From the cell containing the given text, extract its center point as [X, Y] coordinate. 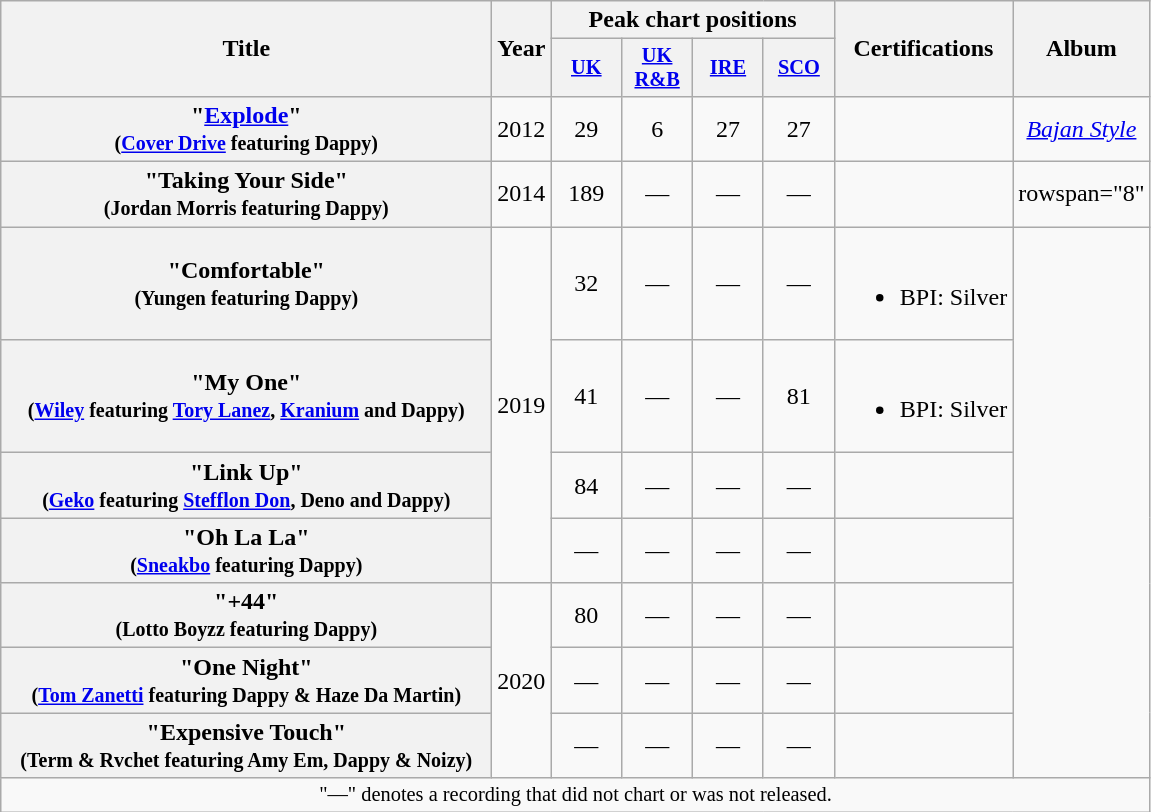
84 [586, 486]
"Comfortable"(Yungen featuring Dappy) [246, 284]
rowspan="8" [1082, 194]
Title [246, 49]
81 [798, 396]
41 [586, 396]
"—" denotes a recording that did not chart or was not released. [576, 795]
29 [586, 128]
Album [1082, 49]
189 [586, 194]
2012 [522, 128]
2020 [522, 680]
SCO [798, 68]
Year [522, 49]
"My One"(Wiley featuring Tory Lanez, Kranium and Dappy) [246, 396]
"Expensive Touch"(Term & Rvchet featuring Amy Em, Dappy & Noizy) [246, 746]
IRE [728, 68]
"Taking Your Side"(Jordan Morris featuring Dappy) [246, 194]
Certifications [923, 49]
6 [658, 128]
"+44"(Lotto Boyzz featuring Dappy) [246, 616]
"Oh La La"(Sneakbo featuring Dappy) [246, 550]
"Link Up"(Geko featuring Stefflon Don, Deno and Dappy) [246, 486]
"Explode"(Cover Drive featuring Dappy) [246, 128]
Bajan Style [1082, 128]
"One Night"(Tom Zanetti featuring Dappy & Haze Da Martin) [246, 680]
80 [586, 616]
2019 [522, 405]
UK [586, 68]
32 [586, 284]
UK R&B [658, 68]
2014 [522, 194]
Peak chart positions [692, 20]
